Provide the (X, Y) coordinate of the cell's center where the given text is located.  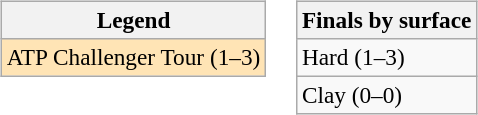
Legend (133, 20)
ATP Challenger Tour (1–3) (133, 57)
Finals by surface (387, 20)
Clay (0–0) (387, 95)
Hard (1–3) (387, 57)
